From the cell containing the given text, extract its center point as [x, y] coordinate. 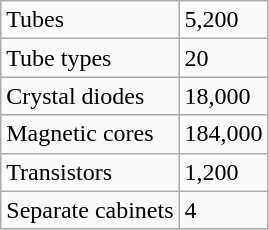
4 [224, 210]
Tubes [90, 20]
20 [224, 58]
Magnetic cores [90, 134]
5,200 [224, 20]
Tube types [90, 58]
Separate cabinets [90, 210]
18,000 [224, 96]
Transistors [90, 172]
Crystal diodes [90, 96]
184,000 [224, 134]
1,200 [224, 172]
